Locate the cell with the specified text and output its [X, Y] center coordinate. 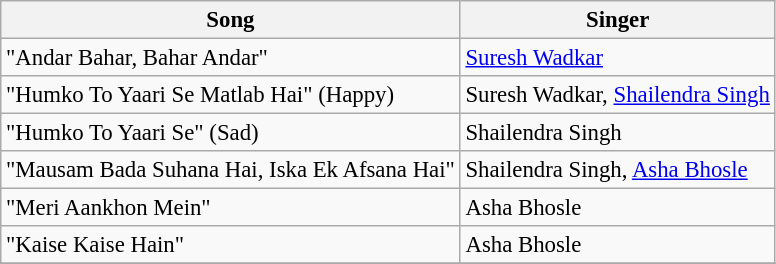
Suresh Wadkar, Shailendra Singh [618, 95]
Shailendra Singh [618, 133]
"Humko To Yaari Se" (Sad) [230, 133]
Suresh Wadkar [618, 58]
"Mausam Bada Suhana Hai, Iska Ek Afsana Hai" [230, 170]
Song [230, 20]
"Kaise Kaise Hain" [230, 245]
"Meri Aankhon Mein" [230, 208]
Shailendra Singh, Asha Bhosle [618, 170]
"Andar Bahar, Bahar Andar" [230, 58]
Singer [618, 20]
"Humko To Yaari Se Matlab Hai" (Happy) [230, 95]
